Capture the cell that displays the provided text and extract its [X, Y] central coordinate. 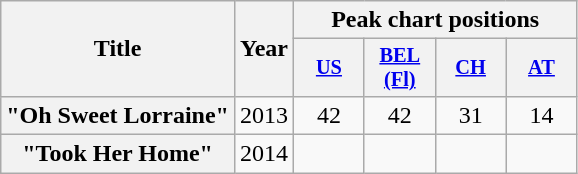
Peak chart positions [436, 20]
2014 [264, 154]
AT [542, 68]
BEL(Fl) [400, 68]
"Oh Sweet Lorraine" [118, 115]
Title [118, 49]
2013 [264, 115]
Year [264, 49]
US [330, 68]
"Took Her Home" [118, 154]
CH [470, 68]
31 [470, 115]
14 [542, 115]
